Output the (X, Y) coordinate of the center of the cell containing the given text.  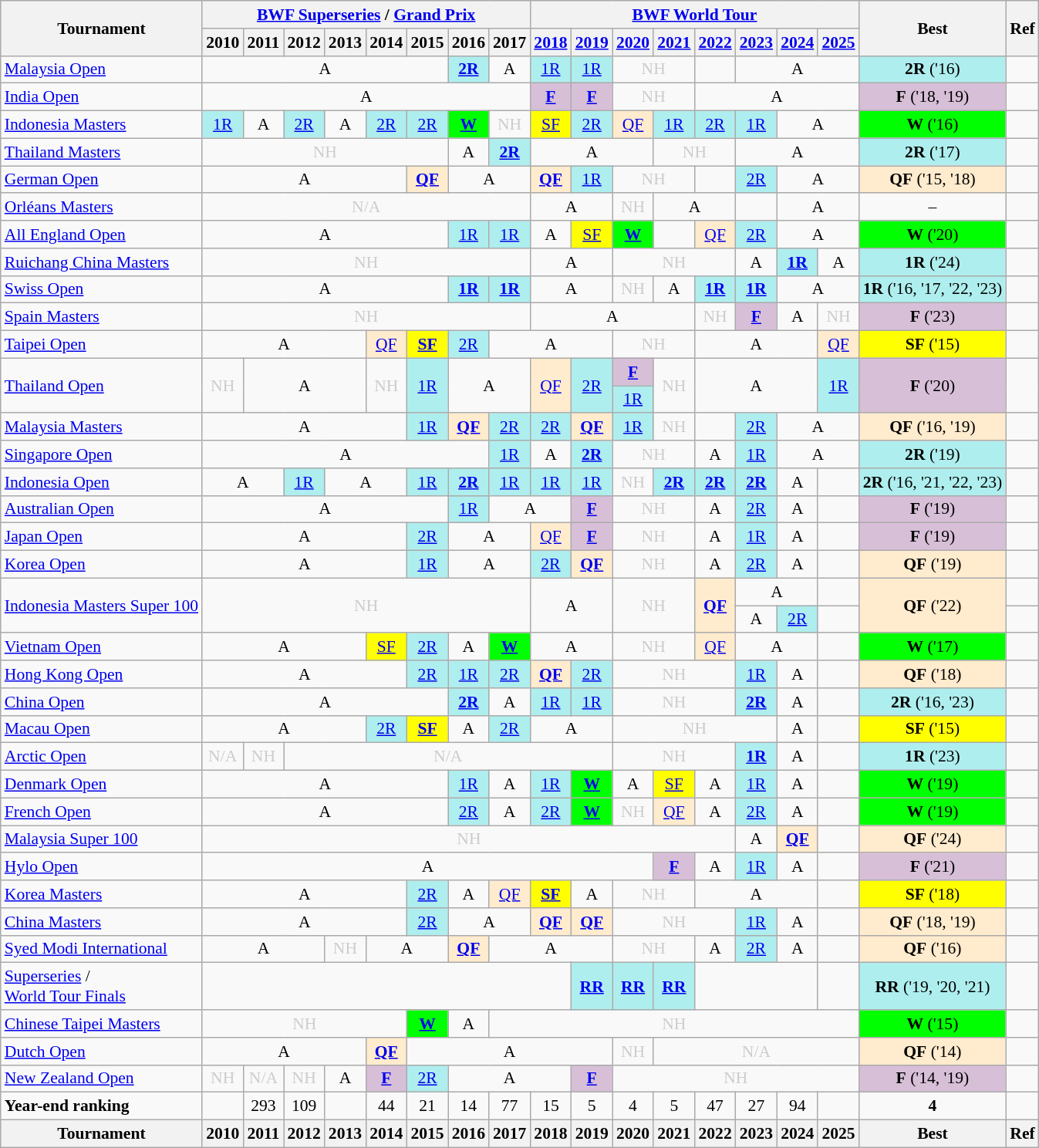
77 (509, 1106)
RR ('19, '20, '21) (933, 986)
1R ('24) (933, 262)
Taipei Open (102, 345)
W ('20) (933, 235)
94 (798, 1106)
SF ('18) (933, 894)
1R ('23) (933, 757)
Arctic Open (102, 757)
Indonesia Masters (102, 125)
QF ('15, '18) (933, 180)
All England Open (102, 235)
Macau Open (102, 729)
W ('17) (933, 647)
Indonesia Open (102, 482)
Denmark Open (102, 785)
China Open (102, 702)
109 (304, 1106)
QF ('16, '19) (933, 427)
2R ('16, '23) (933, 702)
2R ('19) (933, 454)
QF ('14) (933, 1052)
Thailand Masters (102, 152)
QF ('18, '19) (933, 922)
Year-end ranking (102, 1106)
F ('21) (933, 867)
1R ('16, '17, '22, '23) (933, 289)
F ('23) (933, 317)
47 (714, 1106)
Swiss Open (102, 289)
Hong Kong Open (102, 674)
27 (756, 1106)
Korea Masters (102, 894)
Vietnam Open (102, 647)
QF ('16) (933, 949)
Hylo Open (102, 867)
QF ('22) (933, 605)
Japan Open (102, 537)
– (933, 208)
F ('14, '19) (933, 1079)
India Open (102, 97)
Malaysia Masters (102, 427)
W ('15) (933, 1024)
15 (551, 1106)
Malaysia Open (102, 69)
W ('16) (933, 125)
QF ('19) (933, 565)
2R ('17) (933, 152)
German Open (102, 180)
BWF World Tour (694, 15)
Singapore Open (102, 454)
Chinese Taipei Masters (102, 1024)
BWF Superseries / Grand Prix (366, 15)
QF ('18) (933, 674)
French Open (102, 812)
2R ('16, '21, '22, '23) (933, 482)
Orléans Masters (102, 208)
China Masters (102, 922)
Spain Masters (102, 317)
14 (469, 1106)
Dutch Open (102, 1052)
Syed Modi International (102, 949)
Australian Open (102, 509)
44 (386, 1106)
Indonesia Masters Super 100 (102, 605)
293 (263, 1106)
QF ('24) (933, 839)
F ('20) (933, 386)
Korea Open (102, 565)
Malaysia Super 100 (102, 839)
21 (427, 1106)
2R ('16) (933, 69)
Ruichang China Masters (102, 262)
Thailand Open (102, 386)
Superseries / World Tour Finals (102, 986)
New Zealand Open (102, 1079)
F ('18, '19) (933, 97)
